From the cell containing the given text, extract its center point as (x, y) coordinate. 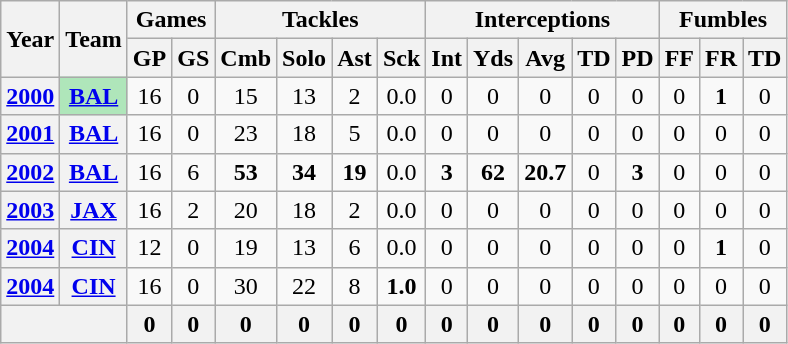
Fumbles (723, 20)
Games (170, 20)
GP (149, 58)
22 (304, 286)
15 (246, 96)
Tackles (320, 20)
2002 (30, 172)
5 (355, 134)
GS (194, 58)
Solo (304, 58)
20 (246, 210)
Sck (401, 58)
8 (355, 286)
20.7 (546, 172)
2001 (30, 134)
Yds (494, 58)
Ast (355, 58)
FR (722, 58)
Avg (546, 58)
Interceptions (542, 20)
53 (246, 172)
Cmb (246, 58)
PD (638, 58)
Team (94, 39)
62 (494, 172)
Year (30, 39)
30 (246, 286)
Int (447, 58)
1.0 (401, 286)
23 (246, 134)
JAX (94, 210)
FF (679, 58)
2003 (30, 210)
34 (304, 172)
12 (149, 248)
2000 (30, 96)
